Locate the cell with the specified text and output its (X, Y) center coordinate. 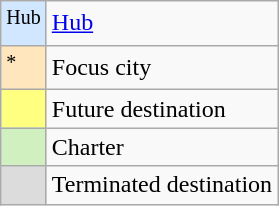
* (24, 68)
Charter (162, 147)
Terminated destination (162, 185)
Future destination (162, 109)
Focus city (162, 68)
